Detect which cell encompasses the target text, then output its [x, y] center coordinate. 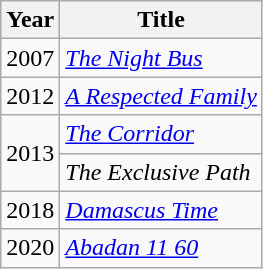
A Respected Family [162, 96]
2007 [30, 58]
Damascus Time [162, 210]
The Exclusive Path [162, 172]
Year [30, 20]
2018 [30, 210]
Title [162, 20]
2020 [30, 248]
2012 [30, 96]
2013 [30, 153]
The Night Bus [162, 58]
The Corridor [162, 134]
Abadan 11 60 [162, 248]
